Identify which cell holds the provided text, then report its [X, Y] central coordinate. 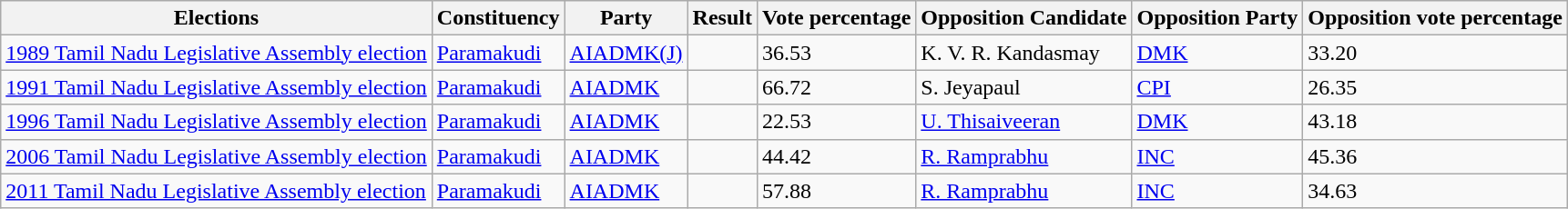
44.42 [836, 156]
26.35 [1435, 87]
Opposition Party [1217, 18]
43.18 [1435, 122]
45.36 [1435, 156]
Elections [217, 18]
22.53 [836, 122]
2011 Tamil Nadu Legislative Assembly election [217, 191]
Party [626, 18]
Result [722, 18]
U. Thisaiveeran [1023, 122]
33.20 [1435, 53]
1991 Tamil Nadu Legislative Assembly election [217, 87]
Opposition Candidate [1023, 18]
Vote percentage [836, 18]
2006 Tamil Nadu Legislative Assembly election [217, 156]
CPI [1217, 87]
K. V. R. Kandasmay [1023, 53]
Constituency [498, 18]
57.88 [836, 191]
1989 Tamil Nadu Legislative Assembly election [217, 53]
AIADMK(J) [626, 53]
66.72 [836, 87]
Opposition vote percentage [1435, 18]
1996 Tamil Nadu Legislative Assembly election [217, 122]
36.53 [836, 53]
S. Jeyapaul [1023, 87]
34.63 [1435, 191]
